Return the [X, Y] coordinate for the center point of the cell that contains the specified text.  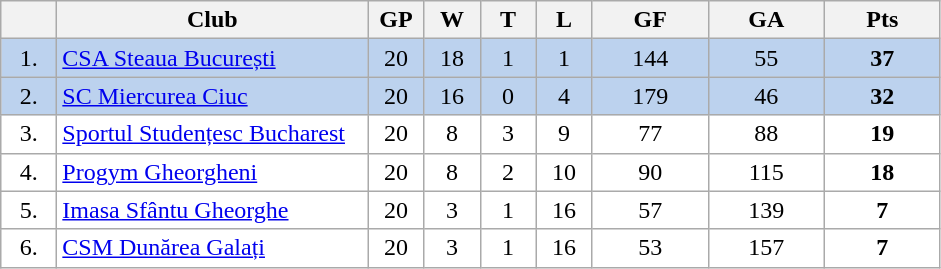
9 [564, 134]
77 [650, 134]
T [508, 20]
4 [564, 96]
179 [650, 96]
90 [650, 172]
Club [212, 20]
19 [882, 134]
115 [766, 172]
2 [508, 172]
55 [766, 58]
L [564, 20]
GA [766, 20]
88 [766, 134]
32 [882, 96]
53 [650, 248]
3. [29, 134]
6. [29, 248]
37 [882, 58]
57 [650, 210]
0 [508, 96]
157 [766, 248]
139 [766, 210]
SC Miercurea Ciuc [212, 96]
10 [564, 172]
Progym Gheorgheni [212, 172]
144 [650, 58]
Pts [882, 20]
CSA Steaua București [212, 58]
Sportul Studențesc Bucharest [212, 134]
46 [766, 96]
W [452, 20]
GP [396, 20]
CSM Dunărea Galați [212, 248]
1. [29, 58]
5. [29, 210]
Imasa Sfântu Gheorghe [212, 210]
4. [29, 172]
2. [29, 96]
GF [650, 20]
